Extract the (X, Y) coordinate from the center of the cell holding the provided text.  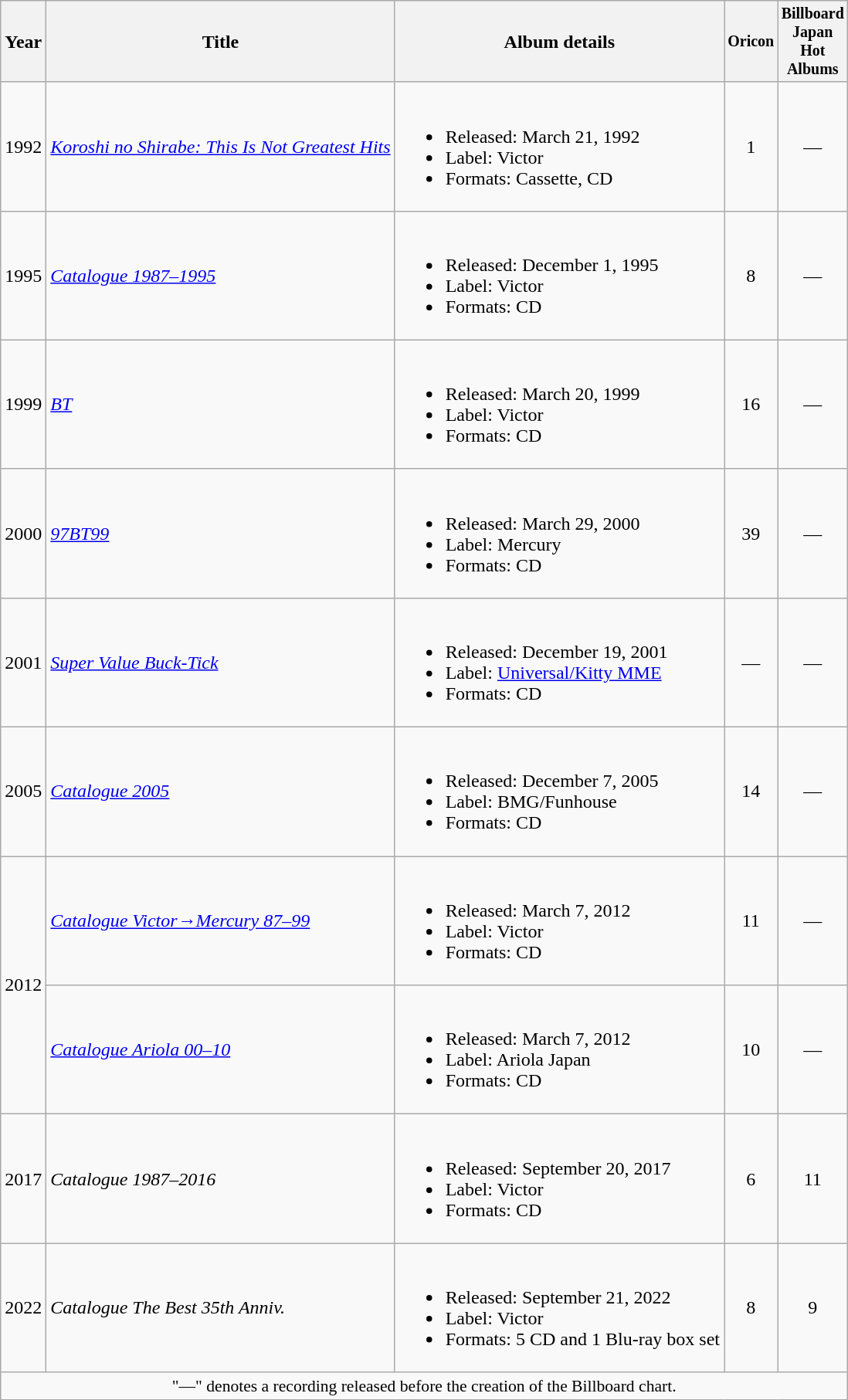
Billboard JapanHot Albums (812, 42)
Released: December 19, 2001Label: Universal/Kitty MMEFormats: CD (559, 663)
Catalogue Victor→Mercury 87–99 (221, 920)
Koroshi no Shirabe: This Is Not Greatest Hits (221, 147)
Released: March 20, 1999Label: VictorFormats: CD (559, 405)
Released: December 1, 1995Label: VictorFormats: CD (559, 275)
1995 (23, 275)
14 (751, 792)
2012 (23, 985)
Oricon (751, 42)
Released: December 7, 2005Label: BMG/FunhouseFormats: CD (559, 792)
39 (751, 533)
1999 (23, 405)
Super Value Buck-Tick (221, 663)
1992 (23, 147)
BT (221, 405)
Title (221, 42)
Album details (559, 42)
6 (751, 1178)
Released: March 7, 2012Label: VictorFormats: CD (559, 920)
Catalogue 1987–2016 (221, 1178)
2001 (23, 663)
97BT99 (221, 533)
9 (812, 1308)
Released: March 21, 1992Label: VictorFormats: Cassette, CD (559, 147)
1 (751, 147)
Catalogue 2005 (221, 792)
Released: March 7, 2012Label: Ariola JapanFormats: CD (559, 1050)
Catalogue 1987–1995 (221, 275)
Released: March 29, 2000Label: MercuryFormats: CD (559, 533)
2017 (23, 1178)
Released: September 21, 2022Label: VictorFormats: 5 CD and 1 Blu-ray box set (559, 1308)
2000 (23, 533)
Year (23, 42)
"—" denotes a recording released before the creation of the Billboard chart. (425, 1386)
2022 (23, 1308)
Catalogue The Best 35th Anniv. (221, 1308)
Catalogue Ariola 00–10 (221, 1050)
2005 (23, 792)
Released: September 20, 2017Label: VictorFormats: CD (559, 1178)
10 (751, 1050)
16 (751, 405)
